Capture the cell that displays the provided text and extract its (x, y) central coordinate. 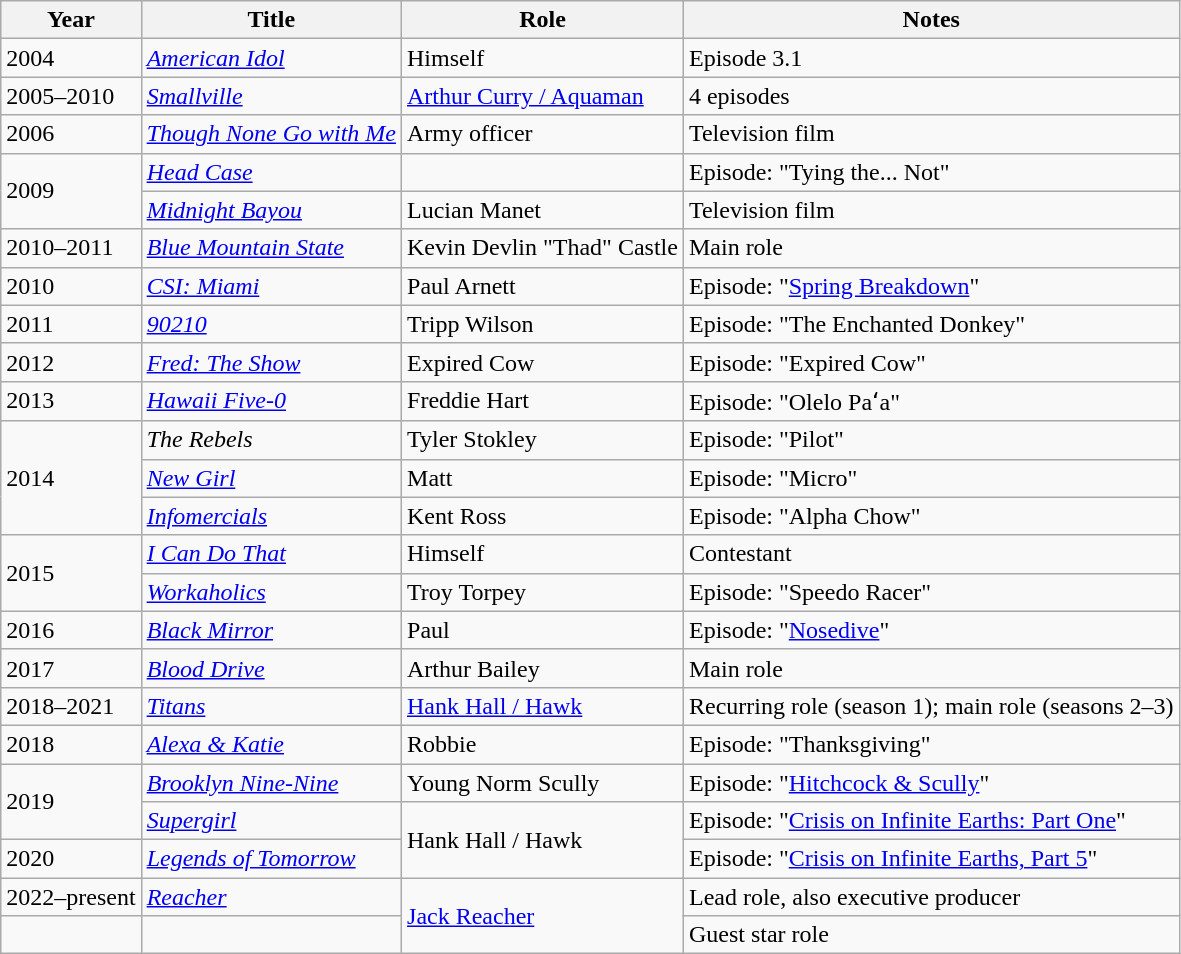
Recurring role (season 1); main role (seasons 2–3) (931, 706)
Title (271, 20)
The Rebels (271, 440)
Expired Cow (543, 362)
Arthur Curry / Aquaman (543, 96)
2016 (71, 630)
2018 (71, 744)
Lead role, also executive producer (931, 897)
2010 (71, 286)
New Girl (271, 478)
Episode: "Pilot" (931, 440)
Episode 3.1 (931, 58)
Tyler Stokley (543, 440)
Troy Torpey (543, 592)
Episode: "Thanksgiving" (931, 744)
Infomercials (271, 516)
Blood Drive (271, 668)
Contestant (931, 554)
Titans (271, 706)
Black Mirror (271, 630)
Notes (931, 20)
Reacher (271, 897)
Year (71, 20)
90210 (271, 324)
Workaholics (271, 592)
Tripp Wilson (543, 324)
2013 (71, 401)
Brooklyn Nine-Nine (271, 783)
2004 (71, 58)
2005–2010 (71, 96)
Fred: The Show (271, 362)
Episode: "Crisis on Infinite Earths, Part 5" (931, 859)
2012 (71, 362)
Legends of Tomorrow (271, 859)
2006 (71, 134)
Episode: "Speedo Racer" (931, 592)
Episode: "Tying the... Not" (931, 172)
Young Norm Scully (543, 783)
2018–2021 (71, 706)
Episode: "Spring Breakdown" (931, 286)
Though None Go with Me (271, 134)
Blue Mountain State (271, 248)
2011 (71, 324)
2010–2011 (71, 248)
Jack Reacher (543, 916)
Kevin Devlin "Thad" Castle (543, 248)
Smallville (271, 96)
American Idol (271, 58)
Episode: "Nosedive" (931, 630)
Episode: "Crisis on Infinite Earths: Part One" (931, 821)
Supergirl (271, 821)
Lucian Manet (543, 210)
Head Case (271, 172)
Episode: "Hitchcock & Scully" (931, 783)
I Can Do That (271, 554)
Hawaii Five-0 (271, 401)
2015 (71, 573)
CSI: Miami (271, 286)
Robbie (543, 744)
Matt (543, 478)
Midnight Bayou (271, 210)
Arthur Bailey (543, 668)
Episode: "Olelo Paʻa" (931, 401)
2014 (71, 478)
Episode: "Alpha Chow" (931, 516)
Guest star role (931, 935)
2020 (71, 859)
2022–present (71, 897)
Freddie Hart (543, 401)
2019 (71, 802)
Army officer (543, 134)
Episode: "Expired Cow" (931, 362)
2009 (71, 191)
2017 (71, 668)
Episode: "Micro" (931, 478)
Paul (543, 630)
Role (543, 20)
Paul Arnett (543, 286)
Kent Ross (543, 516)
4 episodes (931, 96)
Alexa & Katie (271, 744)
Episode: "The Enchanted Donkey" (931, 324)
